Extract the (X, Y) coordinate from the center of the cell holding the provided text.  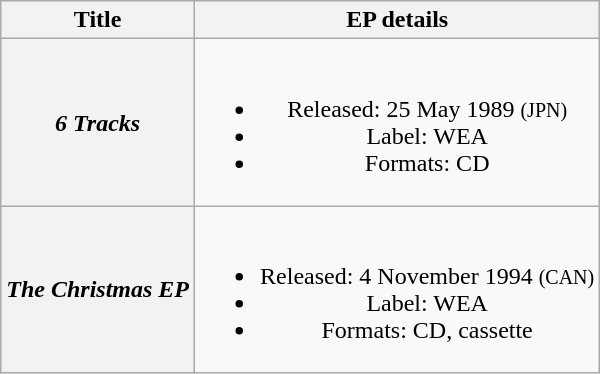
Title (98, 20)
Released: 4 November 1994 (CAN)Label: WEAFormats: CD, cassette (398, 290)
The Christmas EP (98, 290)
Released: 25 May 1989 (JPN)Label: WEAFormats: CD (398, 122)
EP details (398, 20)
6 Tracks (98, 122)
